Scan for the cell matching the given text and deliver its [x, y] coordinate at center. 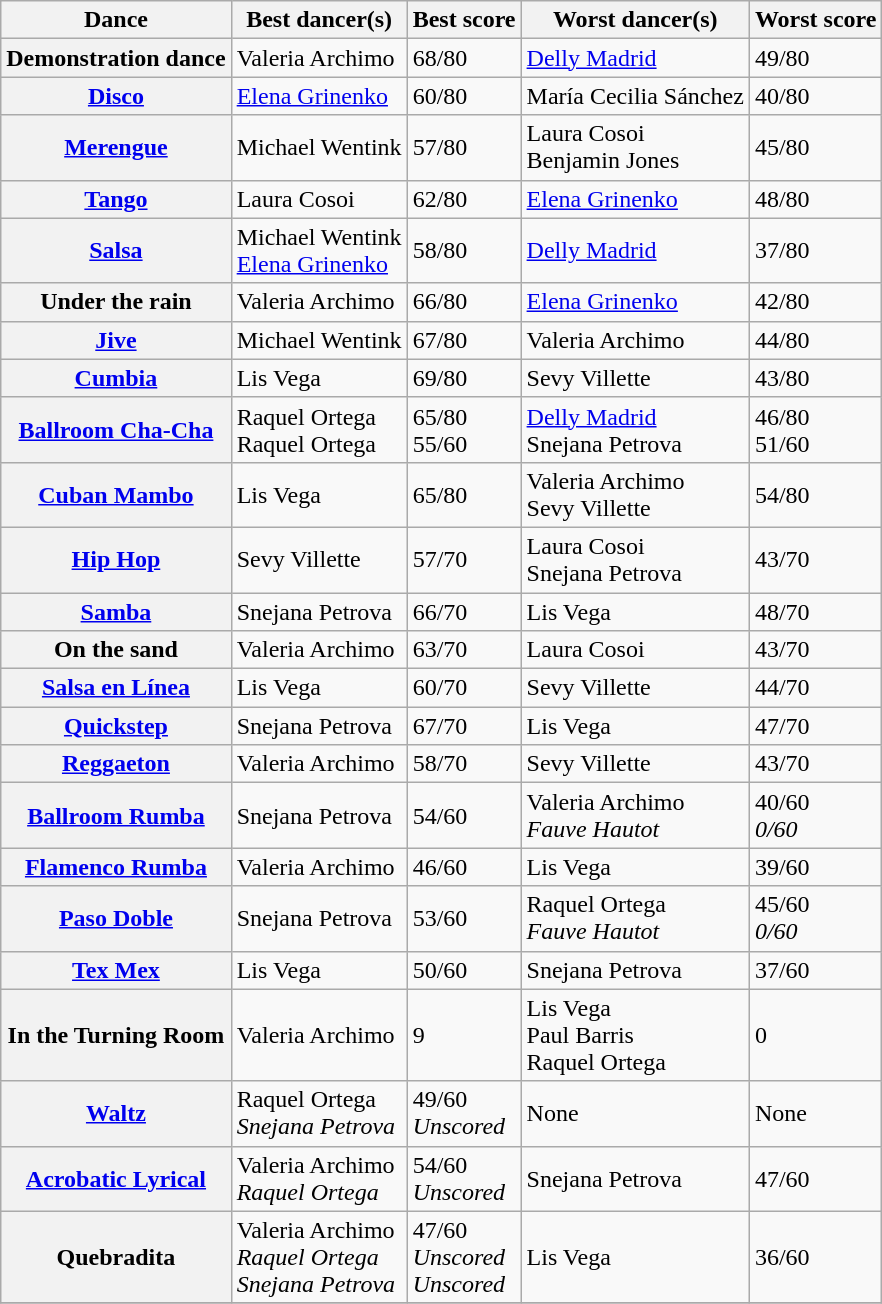
48/80 [816, 199]
Merengue [116, 148]
45/80 [816, 148]
Dance [116, 20]
69/80 [464, 378]
54/60Unscored [464, 1178]
Worst dancer(s) [635, 20]
Worst score [816, 20]
39/60 [816, 867]
40/80 [816, 96]
44/70 [816, 688]
Flamenco Rumba [116, 867]
Samba [116, 611]
58/80 [464, 250]
60/80 [464, 96]
Cumbia [116, 378]
54/80 [816, 494]
63/70 [464, 650]
62/80 [464, 199]
47/70 [816, 726]
Jive [116, 340]
Michael WentinkElena Grinenko [319, 250]
Disco [116, 96]
49/60Unscored [464, 1114]
60/70 [464, 688]
Laura CosoiBenjamin Jones [635, 148]
67/80 [464, 340]
54/60 [464, 816]
María Cecilia Sánchez [635, 96]
Cuban Mambo [116, 494]
Valeria ArchimoFauve Hautot [635, 816]
49/80 [816, 58]
37/80 [816, 250]
46/60 [464, 867]
Salsa en Línea [116, 688]
Raquel OrtegaRaquel Ortega [319, 430]
Demonstration dance [116, 58]
50/60 [464, 970]
45/600/60 [816, 918]
37/60 [816, 970]
36/60 [816, 1257]
Ballroom Cha-Cha [116, 430]
Salsa [116, 250]
67/70 [464, 726]
42/80 [816, 302]
57/80 [464, 148]
Delly MadridSnejana Petrova [635, 430]
In the Turning Room [116, 1035]
Under the rain [116, 302]
Tango [116, 199]
9 [464, 1035]
Reggaeton [116, 764]
Quickstep [116, 726]
Laura CosoiSnejana Petrova [635, 560]
Acrobatic Lyrical [116, 1178]
65/8055/60 [464, 430]
66/70 [464, 611]
46/8051/60 [816, 430]
53/60 [464, 918]
Tex Mex [116, 970]
Raquel OrtegaSnejana Petrova [319, 1114]
Hip Hop [116, 560]
Paso Doble [116, 918]
40/600/60 [816, 816]
Waltz [116, 1114]
Lis VegaPaul BarrisRaquel Ortega [635, 1035]
Valeria ArchimoRaquel OrtegaSnejana Petrova [319, 1257]
0 [816, 1035]
66/80 [464, 302]
65/80 [464, 494]
47/60 [816, 1178]
44/80 [816, 340]
On the sand [116, 650]
Raquel OrtegaFauve Hautot [635, 918]
Best dancer(s) [319, 20]
58/70 [464, 764]
68/80 [464, 58]
Ballroom Rumba [116, 816]
Quebradita [116, 1257]
Valeria ArchimoSevy Villette [635, 494]
Best score [464, 20]
Valeria ArchimoRaquel Ortega [319, 1178]
57/70 [464, 560]
48/70 [816, 611]
43/80 [816, 378]
47/60UnscoredUnscored [464, 1257]
